Capture the cell that displays the provided text and extract its [X, Y] central coordinate. 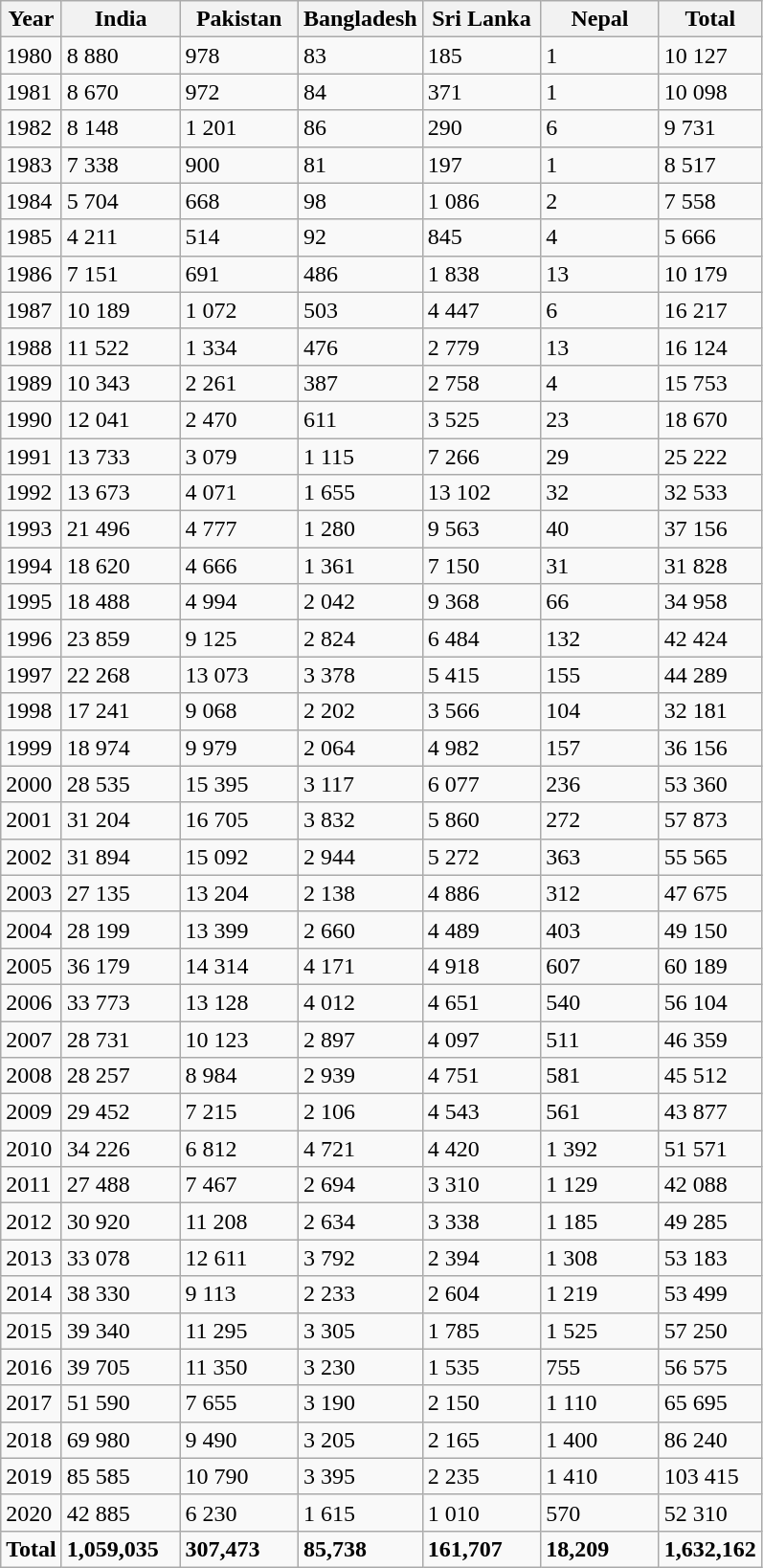
4 886 [482, 893]
2 660 [360, 930]
32 181 [710, 711]
28 535 [121, 784]
1 838 [482, 274]
7 558 [710, 201]
83 [360, 56]
1 334 [239, 347]
1 361 [360, 566]
1 185 [600, 1221]
607 [600, 966]
51 590 [121, 1403]
53 360 [710, 784]
3 190 [360, 1403]
503 [360, 310]
4 489 [482, 930]
33 773 [121, 1002]
3 378 [360, 675]
42 424 [710, 638]
1983 [32, 165]
1990 [32, 419]
161,707 [482, 1549]
25 222 [710, 457]
307,473 [239, 1549]
55 565 [710, 857]
86 [360, 128]
3 230 [360, 1367]
2 939 [360, 1076]
16 217 [710, 310]
272 [600, 820]
1 219 [600, 1294]
2004 [32, 930]
312 [600, 893]
13 128 [239, 1002]
1996 [32, 638]
2016 [32, 1367]
1986 [32, 274]
28 731 [121, 1039]
514 [239, 237]
4 420 [482, 1149]
2 064 [360, 748]
371 [482, 92]
4 994 [239, 602]
2018 [32, 1440]
691 [239, 274]
53 183 [710, 1258]
34 226 [121, 1149]
32 533 [710, 493]
33 078 [121, 1258]
1 201 [239, 128]
3 792 [360, 1258]
28 199 [121, 930]
32 [600, 493]
561 [600, 1112]
4 171 [360, 966]
2017 [32, 1403]
81 [360, 165]
11 350 [239, 1367]
1980 [32, 56]
60 189 [710, 966]
10 189 [121, 310]
2 634 [360, 1221]
31 [600, 566]
5 704 [121, 201]
10 343 [121, 383]
1992 [32, 493]
16 705 [239, 820]
4 097 [482, 1039]
7 151 [121, 274]
Sri Lanka [482, 19]
2012 [32, 1221]
1989 [32, 383]
6 484 [482, 638]
1 615 [360, 1512]
1 392 [600, 1149]
1 655 [360, 493]
11 522 [121, 347]
978 [239, 56]
13 673 [121, 493]
2 235 [482, 1476]
57 250 [710, 1331]
1 785 [482, 1331]
2 [600, 201]
53 499 [710, 1294]
540 [600, 1002]
7 338 [121, 165]
2003 [32, 893]
2008 [32, 1076]
4 543 [482, 1112]
486 [360, 274]
31 894 [121, 857]
57 873 [710, 820]
6 077 [482, 784]
1 400 [600, 1440]
49 285 [710, 1221]
4 447 [482, 310]
2 897 [360, 1039]
11 295 [239, 1331]
2 779 [482, 347]
290 [482, 128]
3 310 [482, 1185]
40 [600, 529]
1 010 [482, 1512]
34 958 [710, 602]
13 399 [239, 930]
4 751 [482, 1076]
1 086 [482, 201]
387 [360, 383]
1 110 [600, 1403]
15 753 [710, 383]
66 [600, 602]
2 694 [360, 1185]
9 979 [239, 748]
23 859 [121, 638]
43 877 [710, 1112]
1985 [32, 237]
10 127 [710, 56]
104 [600, 711]
1 280 [360, 529]
4 666 [239, 566]
8 517 [710, 165]
2013 [32, 1258]
5 666 [710, 237]
16 124 [710, 347]
1994 [32, 566]
10 098 [710, 92]
6 812 [239, 1149]
6 230 [239, 1512]
65 695 [710, 1403]
611 [360, 419]
1991 [32, 457]
2 138 [360, 893]
8 148 [121, 128]
1,059,035 [121, 1549]
Year [32, 19]
1987 [32, 310]
8 670 [121, 92]
4 777 [239, 529]
2 470 [239, 419]
363 [600, 857]
27 135 [121, 893]
9 113 [239, 1294]
29 [600, 457]
2019 [32, 1476]
29 452 [121, 1112]
28 257 [121, 1076]
23 [600, 419]
1998 [32, 711]
2 202 [360, 711]
2014 [32, 1294]
5 415 [482, 675]
10 123 [239, 1039]
17 241 [121, 711]
13 733 [121, 457]
2002 [32, 857]
56 575 [710, 1367]
845 [482, 237]
1981 [32, 92]
185 [482, 56]
42 088 [710, 1185]
9 068 [239, 711]
2000 [32, 784]
2020 [32, 1512]
31 204 [121, 820]
2 758 [482, 383]
10 790 [239, 1476]
52 310 [710, 1512]
3 117 [360, 784]
3 566 [482, 711]
581 [600, 1076]
900 [239, 165]
85,738 [360, 1549]
1 115 [360, 457]
Bangladesh [360, 19]
1993 [32, 529]
9 125 [239, 638]
14 314 [239, 966]
31 828 [710, 566]
2007 [32, 1039]
12 611 [239, 1258]
39 705 [121, 1367]
3 305 [360, 1331]
13 102 [482, 493]
47 675 [710, 893]
2005 [32, 966]
2010 [32, 1149]
4 918 [482, 966]
5 860 [482, 820]
1 410 [600, 1476]
1984 [32, 201]
103 415 [710, 1476]
9 490 [239, 1440]
46 359 [710, 1039]
12 041 [121, 419]
3 395 [360, 1476]
7 215 [239, 1112]
37 156 [710, 529]
15 395 [239, 784]
3 832 [360, 820]
2009 [32, 1112]
18,209 [600, 1549]
2 944 [360, 857]
4 012 [360, 1002]
2006 [32, 1002]
3 205 [360, 1440]
1988 [32, 347]
1 129 [600, 1185]
8 880 [121, 56]
1 525 [600, 1331]
132 [600, 638]
21 496 [121, 529]
30 920 [121, 1221]
1,632,162 [710, 1549]
403 [600, 930]
85 585 [121, 1476]
7 467 [239, 1185]
18 670 [710, 419]
98 [360, 201]
Nepal [600, 19]
972 [239, 92]
157 [600, 748]
India [121, 19]
18 974 [121, 748]
9 731 [710, 128]
7 266 [482, 457]
11 208 [239, 1221]
3 338 [482, 1221]
2 261 [239, 383]
2011 [32, 1185]
3 079 [239, 457]
69 980 [121, 1440]
2 233 [360, 1294]
13 073 [239, 675]
668 [239, 201]
2 150 [482, 1403]
4 982 [482, 748]
2 042 [360, 602]
92 [360, 237]
1997 [32, 675]
2001 [32, 820]
18 620 [121, 566]
10 179 [710, 274]
84 [360, 92]
44 289 [710, 675]
2 394 [482, 1258]
22 268 [121, 675]
86 240 [710, 1440]
1 072 [239, 310]
45 512 [710, 1076]
7 655 [239, 1403]
42 885 [121, 1512]
4 211 [121, 237]
476 [360, 347]
755 [600, 1367]
18 488 [121, 602]
36 179 [121, 966]
4 651 [482, 1002]
5 272 [482, 857]
13 204 [239, 893]
27 488 [121, 1185]
9 368 [482, 602]
15 092 [239, 857]
2 824 [360, 638]
1 535 [482, 1367]
2 604 [482, 1294]
3 525 [482, 419]
Pakistan [239, 19]
4 071 [239, 493]
570 [600, 1512]
155 [600, 675]
1 308 [600, 1258]
51 571 [710, 1149]
197 [482, 165]
36 156 [710, 748]
9 563 [482, 529]
511 [600, 1039]
8 984 [239, 1076]
56 104 [710, 1002]
7 150 [482, 566]
1982 [32, 128]
49 150 [710, 930]
4 721 [360, 1149]
1995 [32, 602]
38 330 [121, 1294]
2015 [32, 1331]
39 340 [121, 1331]
2 106 [360, 1112]
2 165 [482, 1440]
1999 [32, 748]
236 [600, 784]
